Capture the cell that displays the provided text and extract its [X, Y] central coordinate. 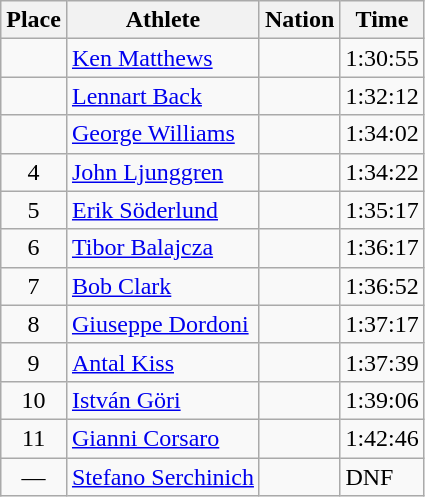
Place [34, 20]
5 [34, 210]
1:37:17 [382, 324]
George Williams [162, 134]
10 [34, 400]
7 [34, 286]
1:35:17 [382, 210]
John Ljunggren [162, 172]
Lennart Back [162, 96]
1:39:06 [382, 400]
1:36:17 [382, 248]
1:36:52 [382, 286]
Bob Clark [162, 286]
Gianni Corsaro [162, 438]
Stefano Serchinich [162, 477]
— [34, 477]
DNF [382, 477]
11 [34, 438]
Nation [299, 20]
1:42:46 [382, 438]
8 [34, 324]
1:34:02 [382, 134]
9 [34, 362]
Ken Matthews [162, 58]
1:30:55 [382, 58]
1:37:39 [382, 362]
Time [382, 20]
1:34:22 [382, 172]
1:32:12 [382, 96]
Athlete [162, 20]
Giuseppe Dordoni [162, 324]
István Göri [162, 400]
Tibor Balajcza [162, 248]
Antal Kiss [162, 362]
6 [34, 248]
Erik Söderlund [162, 210]
4 [34, 172]
